Search for the cell housing the specified text and yield its [X, Y] center coordinate. 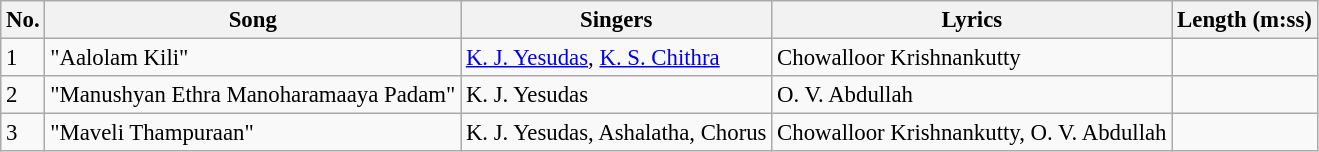
Lyrics [972, 20]
1 [23, 58]
Singers [616, 20]
O. V. Abdullah [972, 95]
Song [253, 20]
Chowalloor Krishnankutty, O. V. Abdullah [972, 133]
Length (m:ss) [1244, 20]
Chowalloor Krishnankutty [972, 58]
No. [23, 20]
"Manushyan Ethra Manoharamaaya Padam" [253, 95]
K. J. Yesudas, Ashalatha, Chorus [616, 133]
"Maveli Thampuraan" [253, 133]
2 [23, 95]
K. J. Yesudas [616, 95]
"Aalolam Kili" [253, 58]
3 [23, 133]
K. J. Yesudas, K. S. Chithra [616, 58]
